Locate the cell with the specified text and output its [X, Y] center coordinate. 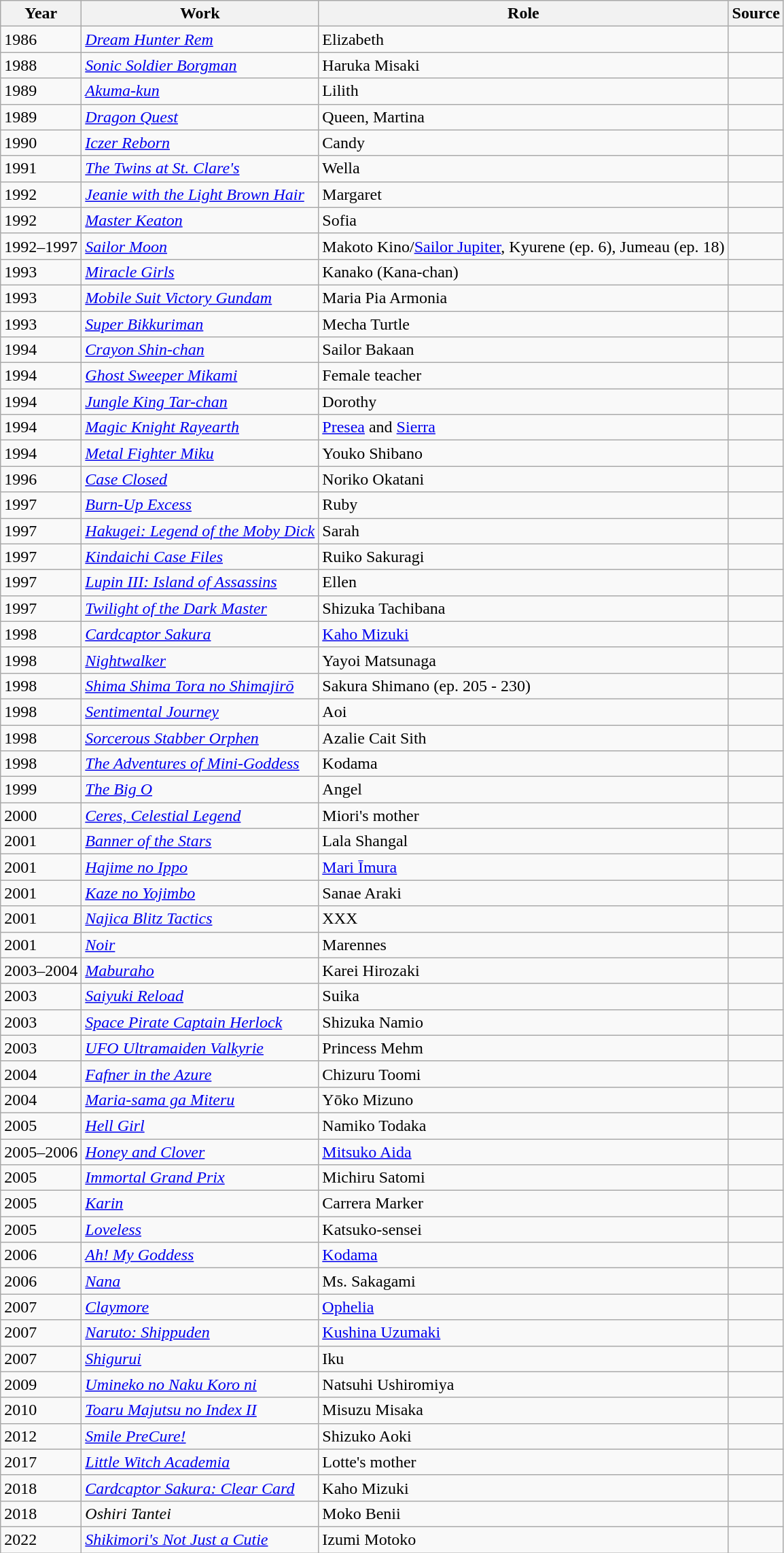
2017 [41, 1462]
Elizabeth [523, 39]
Hajime no Ippo [200, 867]
Twilight of the Dark Master [200, 608]
Dream Hunter Rem [200, 39]
Shizuka Tachibana [523, 608]
Sailor Bakaan [523, 350]
Miori's mother [523, 816]
Shizuka Namio [523, 1022]
The Twins at St. Clare's [200, 169]
2000 [41, 816]
Azalie Cait Sith [523, 737]
Karin [200, 1204]
Shigurui [200, 1359]
Noriko Okatani [523, 479]
Izumi Motoko [523, 1539]
Dragon Quest [200, 117]
Suika [523, 996]
1996 [41, 479]
Kushina Uzumaki [523, 1333]
Natsuhi Ushiromiya [523, 1384]
Banner of the Stars [200, 841]
Maria Pia Armonia [523, 298]
Master Keaton [200, 220]
Immortal Grand Prix [200, 1178]
Moko Benii [523, 1514]
Miracle Girls [200, 272]
Makoto Kino/Sailor Jupiter, Kyurene (ep. 6), Jumeau (ep. 18) [523, 246]
Space Pirate Captain Herlock [200, 1022]
1986 [41, 39]
Super Bikkuriman [200, 324]
Aoi [523, 712]
Oshiri Tantei [200, 1514]
XXX [523, 919]
Metal Fighter Miku [200, 453]
Sentimental Journey [200, 712]
Ruiko Sakuragi [523, 557]
Shizuko Aoki [523, 1436]
Smile PreCure! [200, 1436]
Carrera Marker [523, 1204]
2005–2006 [41, 1152]
Sakura Shimano (ep. 205 - 230) [523, 686]
Queen, Martina [523, 117]
Source [755, 14]
Ceres, Celestial Legend [200, 816]
Sanae Araki [523, 893]
1999 [41, 790]
Iczer Reborn [200, 143]
The Adventures of Mini-Goddess [200, 764]
2022 [41, 1539]
Cardcaptor Sakura: Clear Card [200, 1488]
Toaru Majutsu no Index II [200, 1410]
Ms. Sakagami [523, 1281]
Michiru Satomi [523, 1178]
Misuzu Misaka [523, 1410]
Maburaho [200, 971]
Kanako (Kana-chan) [523, 272]
Nightwalker [200, 660]
The Big O [200, 790]
Lupin III: Island of Assassins [200, 582]
Mari Īmura [523, 867]
Yōko Mizuno [523, 1100]
Marennes [523, 945]
Lilith [523, 91]
Sonic Soldier Borgman [200, 65]
Mecha Turtle [523, 324]
Akuma-kun [200, 91]
Hell Girl [200, 1126]
Ah! My Goddess [200, 1255]
Sarah [523, 531]
Burn-Up Excess [200, 505]
Role [523, 14]
Little Witch Academia [200, 1462]
Maria-sama ga Miteru [200, 1100]
2012 [41, 1436]
Ophelia [523, 1307]
1992–1997 [41, 246]
Ruby [523, 505]
Youko Shibano [523, 453]
Saiyuki Reload [200, 996]
Iku [523, 1359]
Katsuko-sensei [523, 1229]
Year [41, 14]
1988 [41, 65]
Naruto: Shippuden [200, 1333]
Hakugei: Legend of the Moby Dick [200, 531]
Jeanie with the Light Brown Hair [200, 194]
Lotte's mother [523, 1462]
Karei Hirozaki [523, 971]
Loveless [200, 1229]
Najica Blitz Tactics [200, 919]
Fafner in the Azure [200, 1074]
Haruka Misaki [523, 65]
Wella [523, 169]
Honey and Clover [200, 1152]
Candy [523, 143]
Claymore [200, 1307]
Kindaichi Case Files [200, 557]
Case Closed [200, 479]
2003–2004 [41, 971]
1991 [41, 169]
Angel [523, 790]
Ghost Sweeper Mikami [200, 376]
Princess Mehm [523, 1048]
Sofia [523, 220]
1990 [41, 143]
2010 [41, 1410]
Presea and Sierra [523, 427]
Sorcerous Stabber Orphen [200, 737]
Crayon Shin-chan [200, 350]
Yayoi Matsunaga [523, 660]
Shima Shima Tora no Shimajirō [200, 686]
Ellen [523, 582]
Mitsuko Aida [523, 1152]
2009 [41, 1384]
Namiko Todaka [523, 1126]
Lala Shangal [523, 841]
Jungle King Tar-chan [200, 402]
Work [200, 14]
Margaret [523, 194]
Kaze no Yojimbo [200, 893]
Magic Knight Rayearth [200, 427]
Shikimori's Not Just a Cutie [200, 1539]
Sailor Moon [200, 246]
Female teacher [523, 376]
Umineko no Naku Koro ni [200, 1384]
Mobile Suit Victory Gundam [200, 298]
Dorothy [523, 402]
Chizuru Toomi [523, 1074]
Noir [200, 945]
UFO Ultramaiden Valkyrie [200, 1048]
Cardcaptor Sakura [200, 634]
Nana [200, 1281]
